Extract the [x, y] coordinate from the center of the cell holding the provided text.  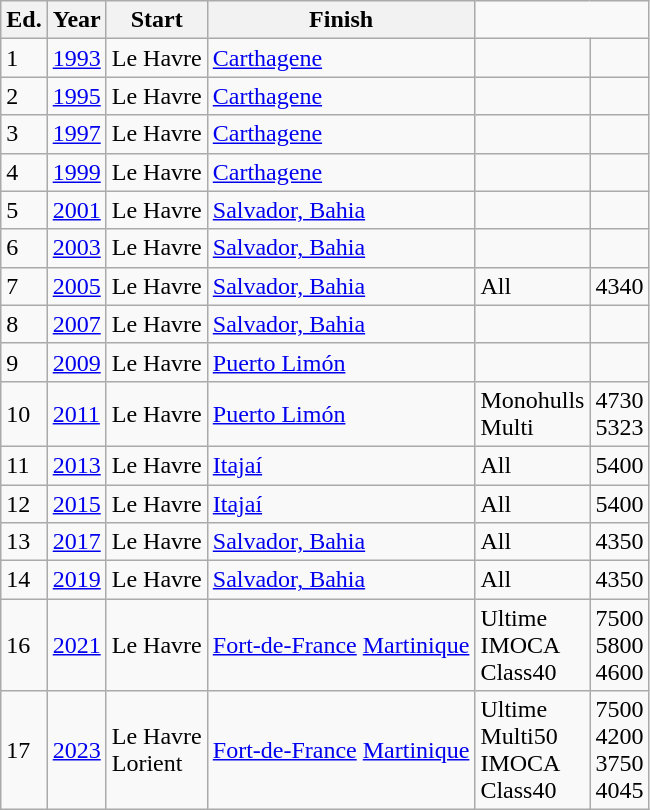
2001 [76, 210]
2009 [76, 362]
6 [24, 248]
1999 [76, 172]
14 [24, 580]
UltimeMulti50IMOCAClass40 [532, 750]
2021 [76, 645]
47305323 [620, 414]
13 [24, 542]
2 [24, 96]
8 [24, 324]
2015 [76, 503]
10 [24, 414]
2019 [76, 580]
2011 [76, 414]
Year [76, 20]
1995 [76, 96]
Finish [341, 20]
2003 [76, 248]
MonohullsMulti [532, 414]
2013 [76, 465]
4 [24, 172]
12 [24, 503]
1997 [76, 134]
UltimeIMOCAClass40 [532, 645]
750058004600 [620, 645]
9 [24, 362]
2007 [76, 324]
7 [24, 286]
Le Havre Lorient [156, 750]
17 [24, 750]
7500420037504045 [620, 750]
2017 [76, 542]
Ed. [24, 20]
2023 [76, 750]
Start [156, 20]
1 [24, 58]
1993 [76, 58]
3 [24, 134]
11 [24, 465]
5 [24, 210]
2005 [76, 286]
4340 [620, 286]
16 [24, 645]
